Output the (X, Y) coordinate of the center of the cell containing the given text.  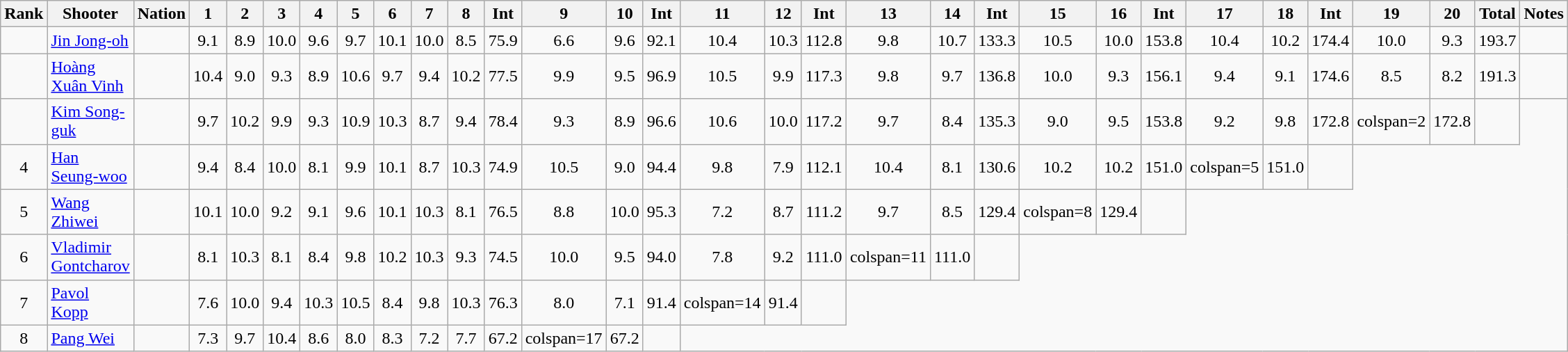
94.0 (662, 257)
174.6 (1330, 77)
111.2 (824, 211)
7.3 (209, 338)
75.9 (503, 40)
133.3 (997, 40)
135.3 (997, 121)
18 (1286, 14)
11 (722, 14)
Nation (161, 14)
7.7 (466, 338)
6.6 (564, 40)
Han Seung-woo (90, 167)
colspan=5 (1225, 167)
19 (1391, 14)
191.3 (1497, 77)
76.5 (503, 211)
3 (282, 14)
78.4 (503, 121)
7.1 (624, 302)
74.9 (503, 167)
Pang Wei (90, 338)
colspan=11 (888, 257)
193.7 (1497, 40)
8.2 (1453, 77)
117.3 (824, 77)
Shooter (90, 14)
2 (245, 14)
156.1 (1163, 77)
8.3 (392, 338)
112.8 (824, 40)
112.1 (824, 167)
117.2 (824, 121)
colspan=17 (564, 338)
1 (209, 14)
8.6 (318, 338)
16 (1119, 14)
96.6 (662, 121)
92.1 (662, 40)
Notes (1544, 14)
13 (888, 14)
Rank (24, 14)
17 (1225, 14)
7.8 (722, 257)
136.8 (997, 77)
colspan=2 (1391, 121)
174.4 (1330, 40)
130.6 (997, 167)
Vladimir Gontcharov (90, 257)
7.9 (783, 167)
15 (1058, 14)
10.7 (952, 40)
Total (1497, 14)
Hoàng Xuân Vinh (90, 77)
Wang Zhiwei (90, 211)
77.5 (503, 77)
74.5 (503, 257)
76.3 (503, 302)
Pavol Kopp (90, 302)
95.3 (662, 211)
94.4 (662, 167)
14 (952, 14)
colspan=14 (722, 302)
12 (783, 14)
7.6 (209, 302)
colspan=8 (1058, 211)
96.9 (662, 77)
8.8 (564, 211)
10.9 (356, 121)
Jin Jong-oh (90, 40)
10 (624, 14)
9 (564, 14)
Kim Song-guk (90, 121)
20 (1453, 14)
